For the text-containing cell, return its midpoint in (X, Y) coordinate format. 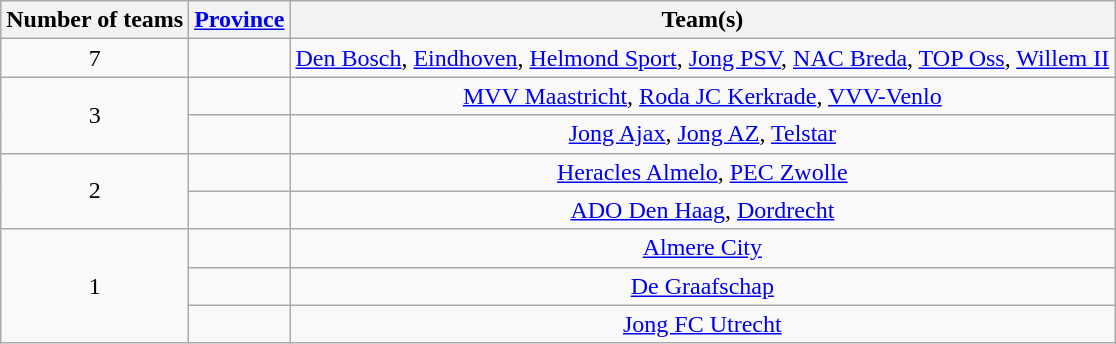
MVV Maastricht, Roda JC Kerkrade, VVV-Venlo (702, 96)
7 (95, 58)
Jong Ajax, Jong AZ, Telstar (702, 134)
1 (95, 286)
3 (95, 115)
Almere City (702, 248)
Den Bosch, Eindhoven, Helmond Sport, Jong PSV, NAC Breda, TOP Oss, Willem II (702, 58)
ADO Den Haag, Dordrecht (702, 210)
Team(s) (702, 20)
Province (240, 20)
2 (95, 191)
Number of teams (95, 20)
Jong FC Utrecht (702, 324)
Heracles Almelo, PEC Zwolle (702, 172)
De Graafschap (702, 286)
